Detect which cell encompasses the target text, then output its [X, Y] center coordinate. 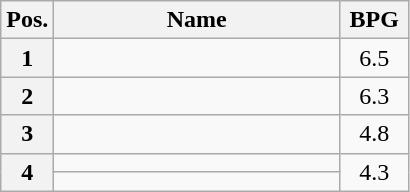
BPG [374, 20]
4.3 [374, 172]
Pos. [28, 20]
2 [28, 96]
1 [28, 58]
Name [197, 20]
3 [28, 134]
6.3 [374, 96]
6.5 [374, 58]
4.8 [374, 134]
4 [28, 172]
